Locate the cell with the specified text and output its [X, Y] center coordinate. 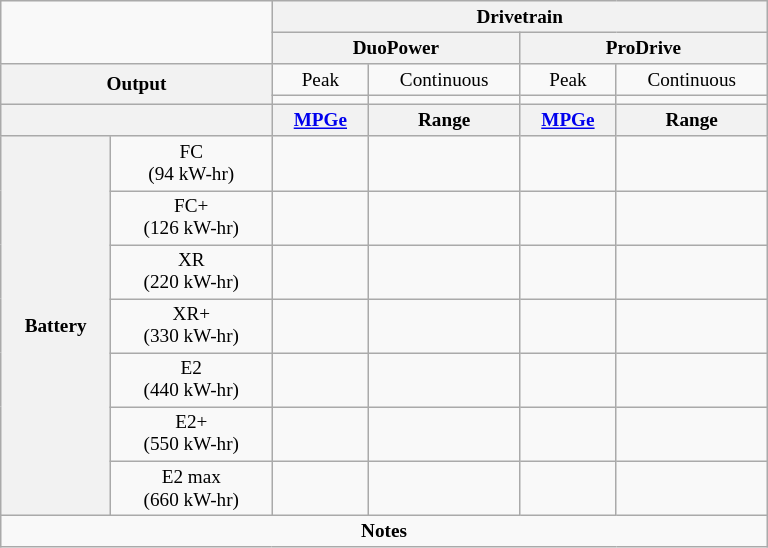
ProDrive [644, 48]
FC(94 kW-hr) [191, 163]
E2(440 kW-hr) [191, 380]
E2+(550 kW-hr) [191, 434]
E2 max(660 kW-hr) [191, 488]
XR(220 kW-hr) [191, 272]
Drivetrain [520, 17]
XR+(330 kW-hr) [191, 326]
Output [136, 84]
DuoPower [396, 48]
FC+(126 kW-hr) [191, 217]
Battery [56, 326]
Notes [384, 531]
